For the text-containing cell, return its midpoint in (X, Y) coordinate format. 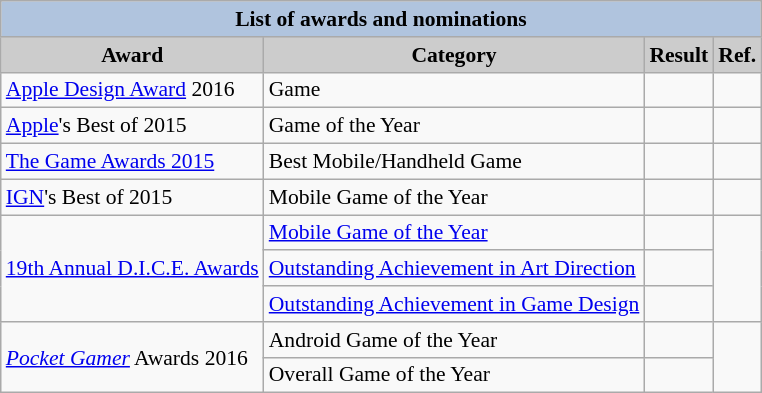
Apple Design Award 2016 (132, 90)
Best Mobile/Handheld Game (454, 162)
IGN's Best of 2015 (132, 197)
Apple's Best of 2015 (132, 126)
List of awards and nominations (381, 19)
Android Game of the Year (454, 340)
The Game Awards 2015 (132, 162)
Overall Game of the Year (454, 375)
Game (454, 90)
Ref. (737, 55)
Outstanding Achievement in Art Direction (454, 269)
Result (678, 55)
Award (132, 55)
19th Annual D.I.C.E. Awards (132, 268)
Category (454, 55)
Pocket Gamer Awards 2016 (132, 358)
Game of the Year (454, 126)
Outstanding Achievement in Game Design (454, 304)
